Extract the [X, Y] coordinate from the center of the cell holding the provided text.  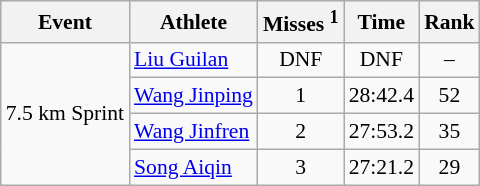
Athlete [194, 22]
2 [301, 132]
Misses 1 [301, 22]
3 [301, 167]
Time [382, 22]
35 [450, 132]
Event [65, 22]
Wang Jinping [194, 96]
Rank [450, 22]
Wang Jinfren [194, 132]
Liu Guilan [194, 60]
– [450, 60]
28:42.4 [382, 96]
29 [450, 167]
27:21.2 [382, 167]
7.5 km Sprint [65, 113]
1 [301, 96]
Song Aiqin [194, 167]
52 [450, 96]
27:53.2 [382, 132]
